Return (x, y) of the center of cell containing provided text 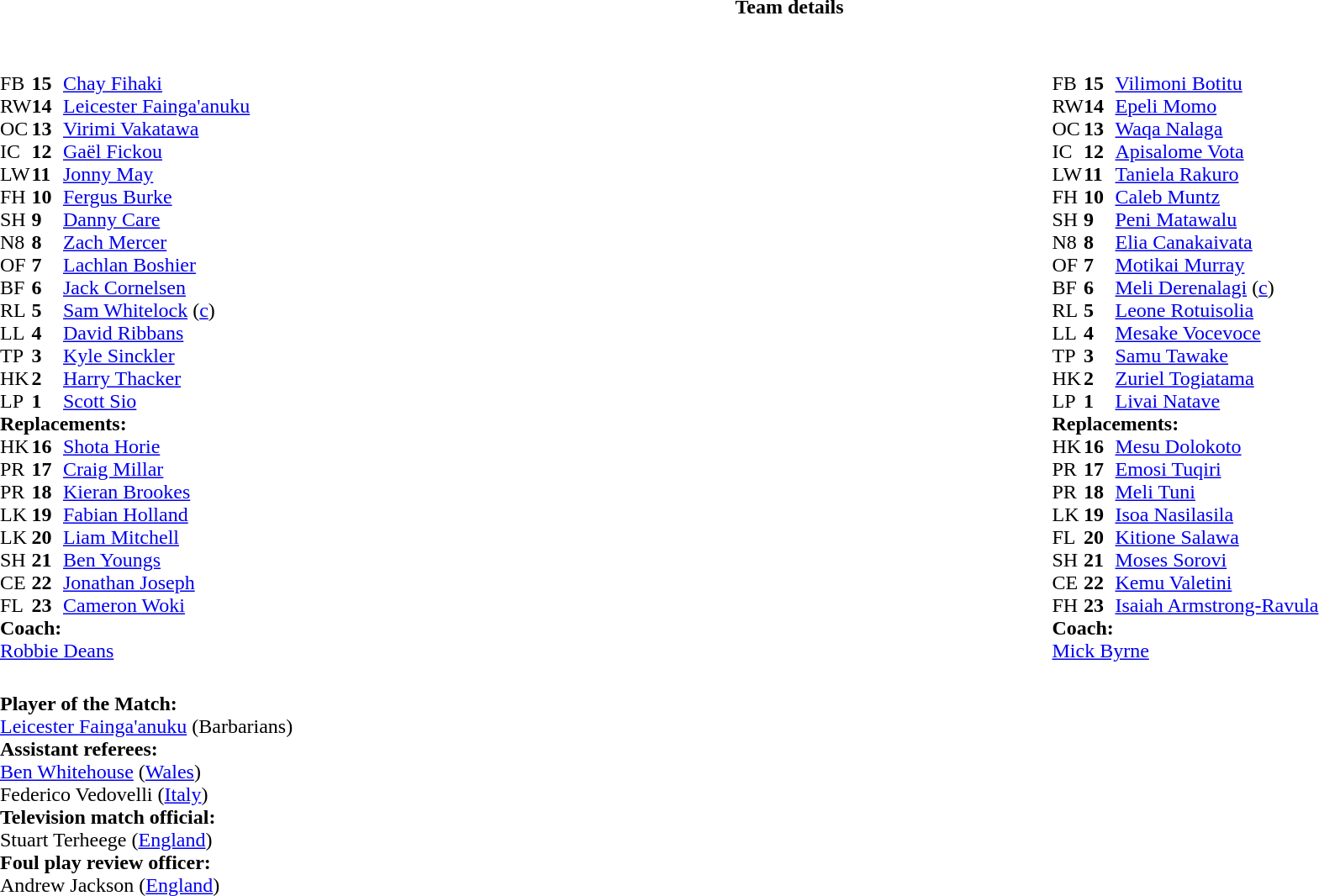
Scott Sio (156, 402)
Kitione Salawa (1217, 538)
Sam Whitelock (c) (156, 311)
Isaiah Armstrong-Ravula (1217, 605)
Apisalome Vota (1217, 151)
Elia Canakaivata (1217, 242)
Livai Natave (1217, 402)
Shota Horie (156, 447)
Taniela Rakuro (1217, 175)
Chay Fihaki (156, 84)
Epeli Momo (1217, 106)
Danny Care (156, 220)
Fabian Holland (156, 514)
Samu Tawake (1217, 356)
Peni Matawalu (1217, 220)
Kieran Brookes (156, 493)
Cameron Woki (156, 605)
Jack Cornelsen (156, 287)
Virimi Vakatawa (156, 129)
Meli Derenalagi (c) (1217, 287)
Mick Byrne (1185, 651)
Mesake Vocevoce (1217, 333)
Jonny May (156, 175)
Harry Thacker (156, 378)
Fergus Burke (156, 197)
Moses Sorovi (1217, 560)
Leicester Fainga'anuku (156, 106)
Caleb Muntz (1217, 197)
Kyle Sinckler (156, 356)
Kemu Valetini (1217, 583)
Lachlan Boshier (156, 266)
Meli Tuni (1217, 493)
Robbie Deans (124, 651)
Emosi Tuqiri (1217, 469)
Liam Mitchell (156, 538)
Mesu Dolokoto (1217, 447)
Isoa Nasilasila (1217, 514)
Motikai Murray (1217, 266)
Leone Rotuisolia (1217, 311)
David Ribbans (156, 333)
Jonathan Joseph (156, 583)
Ben Youngs (156, 560)
Gaël Fickou (156, 151)
Zach Mercer (156, 242)
Vilimoni Botitu (1217, 84)
Craig Millar (156, 469)
Waqa Nalaga (1217, 129)
Zuriel Togiatama (1217, 378)
